Scan for the cell matching the given text and deliver its (x, y) coordinate at center. 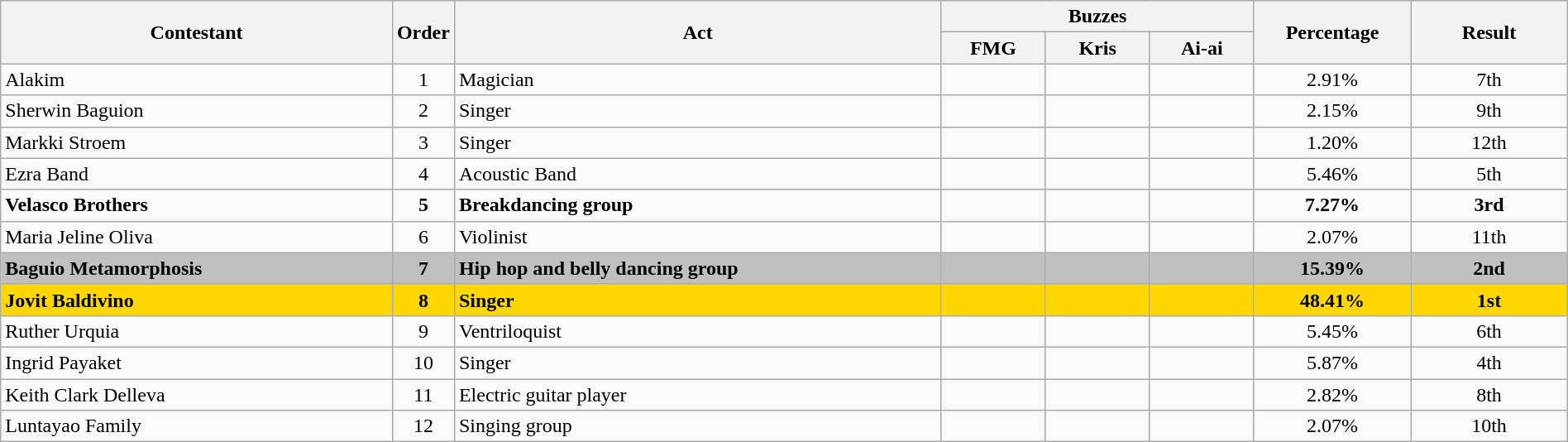
Act (697, 32)
2 (423, 111)
5.87% (1331, 363)
1 (423, 79)
Contestant (197, 32)
2.82% (1331, 395)
5th (1489, 174)
Magician (697, 79)
Ventriloquist (697, 331)
4th (1489, 363)
Ruther Urquia (197, 331)
Ezra Band (197, 174)
Sherwin Baguion (197, 111)
1.20% (1331, 142)
Electric guitar player (697, 395)
Result (1489, 32)
Hip hop and belly dancing group (697, 268)
Maria Jeline Oliva (197, 237)
Ai-ai (1202, 48)
Ingrid Payaket (197, 363)
FMG (993, 48)
Baguio Metamorphosis (197, 268)
11 (423, 395)
Violinist (697, 237)
7 (423, 268)
Jovit Baldivino (197, 300)
48.41% (1331, 300)
Markki Stroem (197, 142)
Luntayao Family (197, 426)
Kris (1097, 48)
9 (423, 331)
5.45% (1331, 331)
12th (1489, 142)
1st (1489, 300)
6 (423, 237)
Keith Clark Delleva (197, 395)
9th (1489, 111)
10th (1489, 426)
3 (423, 142)
Buzzes (1097, 17)
Breakdancing group (697, 205)
5.46% (1331, 174)
3rd (1489, 205)
Percentage (1331, 32)
Velasco Brothers (197, 205)
12 (423, 426)
2nd (1489, 268)
Acoustic Band (697, 174)
Singing group (697, 426)
2.15% (1331, 111)
4 (423, 174)
10 (423, 363)
8th (1489, 395)
7th (1489, 79)
2.91% (1331, 79)
11th (1489, 237)
5 (423, 205)
6th (1489, 331)
7.27% (1331, 205)
Alakim (197, 79)
Order (423, 32)
15.39% (1331, 268)
8 (423, 300)
